Determine the [X, Y] coordinate at the center of the cell enclosing the given text.  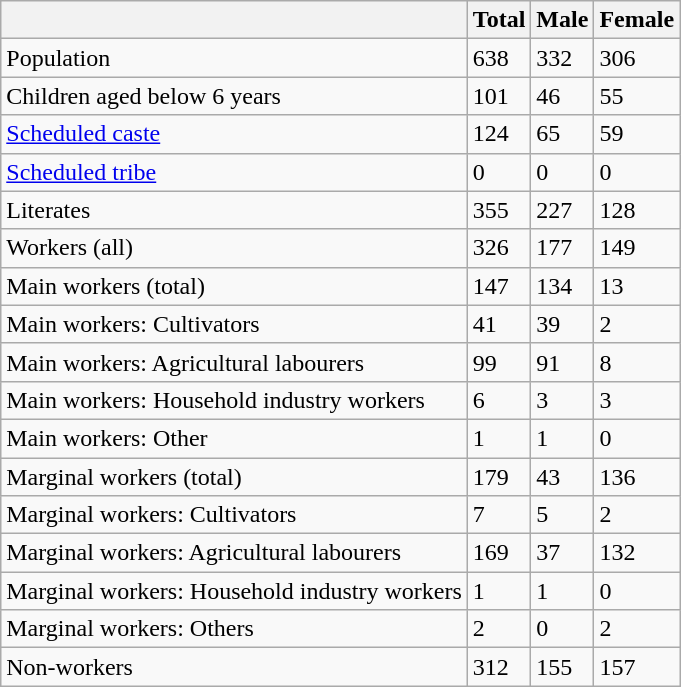
306 [637, 58]
91 [562, 362]
132 [637, 553]
638 [499, 58]
59 [637, 134]
39 [562, 324]
Marginal workers: Cultivators [234, 515]
177 [562, 248]
99 [499, 362]
Marginal workers: Agricultural labourers [234, 553]
155 [562, 667]
Main workers (total) [234, 286]
Total [499, 20]
43 [562, 477]
55 [637, 96]
332 [562, 58]
Population [234, 58]
Literates [234, 210]
147 [499, 286]
128 [637, 210]
101 [499, 96]
6 [499, 400]
312 [499, 667]
37 [562, 553]
Main workers: Household industry workers [234, 400]
149 [637, 248]
Marginal workers (total) [234, 477]
Workers (all) [234, 248]
5 [562, 515]
Male [562, 20]
Children aged below 6 years [234, 96]
Female [637, 20]
65 [562, 134]
8 [637, 362]
41 [499, 324]
136 [637, 477]
7 [499, 515]
Non-workers [234, 667]
326 [499, 248]
355 [499, 210]
Main workers: Cultivators [234, 324]
Marginal workers: Others [234, 629]
Main workers: Agricultural labourers [234, 362]
134 [562, 286]
Scheduled caste [234, 134]
169 [499, 553]
157 [637, 667]
Scheduled tribe [234, 172]
13 [637, 286]
179 [499, 477]
124 [499, 134]
Marginal workers: Household industry workers [234, 591]
227 [562, 210]
46 [562, 96]
Main workers: Other [234, 438]
